Return the (X, Y) coordinate for the center point of the cell that contains the specified text.  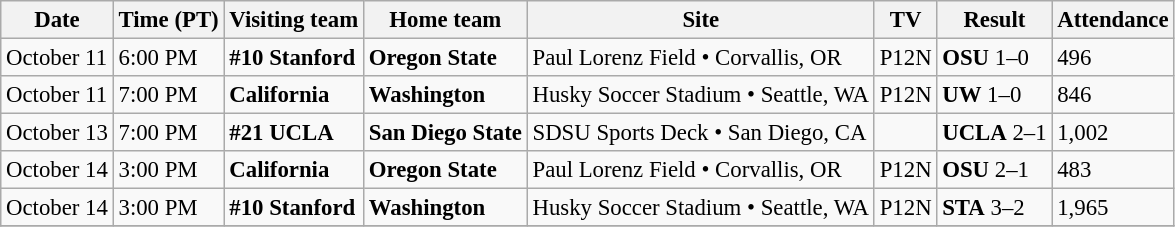
Time (PT) (168, 20)
1,965 (1113, 208)
San Diego State (445, 133)
483 (1113, 170)
OSU 2–1 (994, 170)
496 (1113, 58)
Visiting team (294, 20)
1,002 (1113, 133)
Attendance (1113, 20)
TV (906, 20)
#21 UCLA (294, 133)
Date (57, 20)
UCLA 2–1 (994, 133)
846 (1113, 95)
Result (994, 20)
SDSU Sports Deck • San Diego, CA (700, 133)
UW 1–0 (994, 95)
OSU 1–0 (994, 58)
Site (700, 20)
October 13 (57, 133)
6:00 PM (168, 58)
STA 3–2 (994, 208)
Home team (445, 20)
